From the cell containing the given text, extract its center point as [x, y] coordinate. 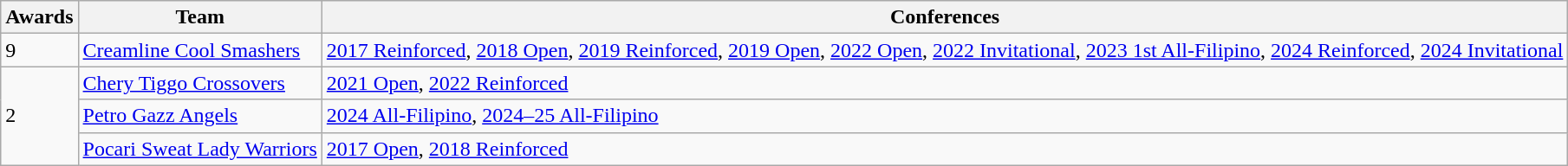
2021 Open, 2022 Reinforced [945, 83]
Petro Gazz Angels [199, 116]
9 [40, 50]
Team [199, 17]
Chery Tiggo Crossovers [199, 83]
2017 Reinforced, 2018 Open, 2019 Reinforced, 2019 Open, 2022 Open, 2022 Invitational, 2023 1st All-Filipino, 2024 Reinforced, 2024 Invitational [945, 50]
Conferences [945, 17]
2024 All-Filipino, 2024–25 All-Filipino [945, 116]
Creamline Cool Smashers [199, 50]
2 [40, 116]
2017 Open, 2018 Reinforced [945, 149]
Pocari Sweat Lady Warriors [199, 149]
Awards [40, 17]
